Pinpoint the cell where the given text exists, returning its [x, y] midpoint coordinate. 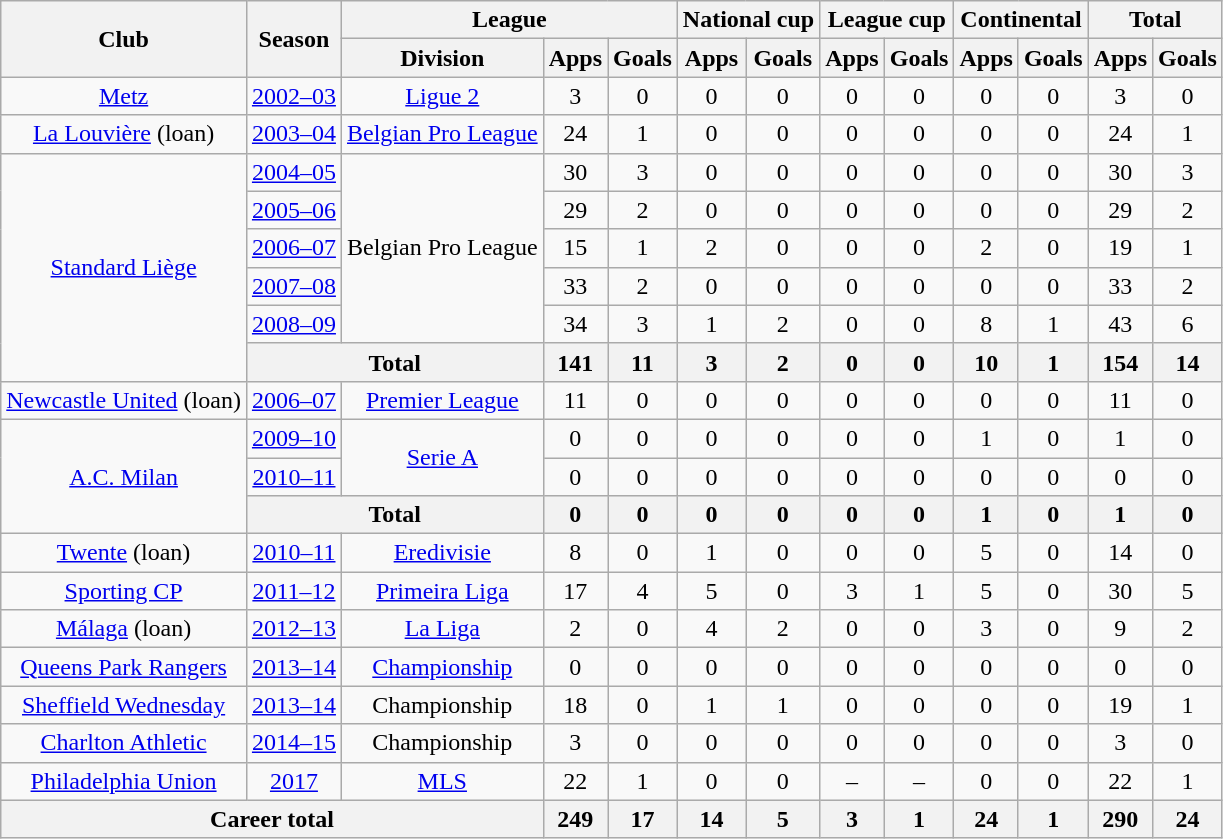
2003–04 [294, 134]
Málaga (loan) [124, 629]
Newcastle United (loan) [124, 400]
Sheffield Wednesday [124, 705]
2005–06 [294, 210]
Sporting CP [124, 591]
10 [986, 362]
Ligue 2 [442, 96]
MLS [442, 781]
2007–08 [294, 286]
2014–15 [294, 743]
Queens Park Rangers [124, 667]
La Liga [442, 629]
6 [1188, 324]
2017 [294, 781]
Serie A [442, 457]
League cup [887, 20]
Twente (loan) [124, 553]
2008–09 [294, 324]
290 [1120, 819]
Standard Liège [124, 267]
Division [442, 58]
Charlton Athletic [124, 743]
141 [575, 362]
2009–10 [294, 438]
National cup [748, 20]
La Louvière (loan) [124, 134]
Metz [124, 96]
A.C. Milan [124, 476]
2012–13 [294, 629]
249 [575, 819]
9 [1120, 629]
34 [575, 324]
43 [1120, 324]
2002–03 [294, 96]
Premier League [442, 400]
154 [1120, 362]
Season [294, 39]
Philadelphia Union [124, 781]
League [509, 20]
2011–12 [294, 591]
Club [124, 39]
Career total [272, 819]
2004–05 [294, 172]
Continental [1021, 20]
Primeira Liga [442, 591]
Eredivisie [442, 553]
18 [575, 705]
15 [575, 248]
